Pinpoint the cell where the given text exists, returning its [X, Y] midpoint coordinate. 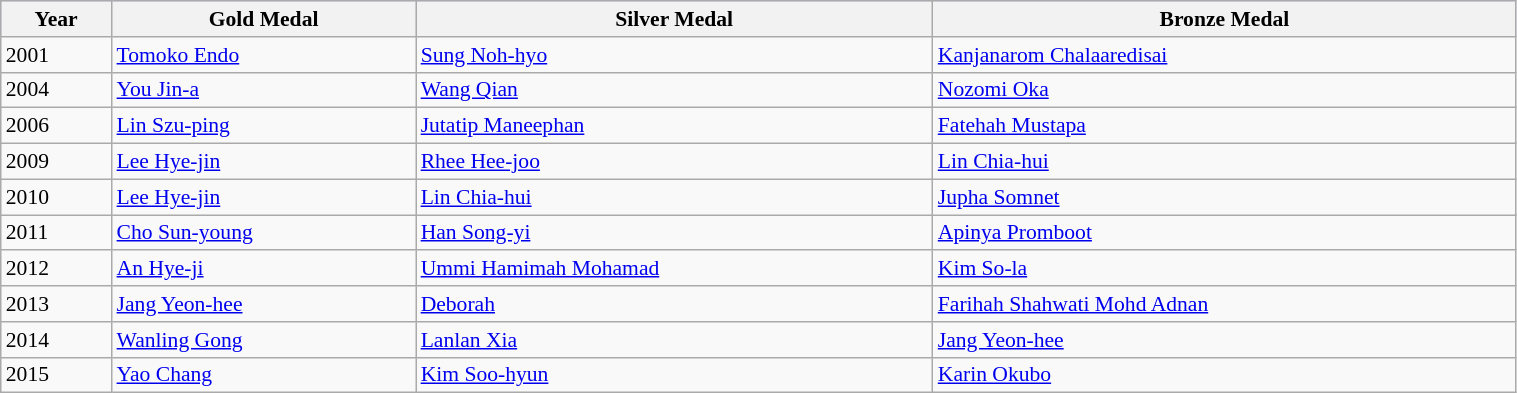
2004 [56, 90]
Jupha Somnet [1224, 197]
Wang Qian [674, 90]
2006 [56, 126]
Jutatip Maneephan [674, 126]
2014 [56, 340]
2011 [56, 233]
Cho Sun-young [264, 233]
Wanling Gong [264, 340]
Year [56, 19]
Lin Szu-ping [264, 126]
Apinya Promboot [1224, 233]
Bronze Medal [1224, 19]
Gold Medal [264, 19]
Silver Medal [674, 19]
Sung Noh-hyo [674, 55]
2009 [56, 162]
2010 [56, 197]
Han Song-yi [674, 233]
Farihah Shahwati Mohd Adnan [1224, 304]
2013 [56, 304]
Deborah [674, 304]
Yao Chang [264, 375]
Lanlan Xia [674, 340]
Karin Okubo [1224, 375]
Fatehah Mustapa [1224, 126]
2015 [56, 375]
An Hye-ji [264, 269]
Kim Soo-hyun [674, 375]
2001 [56, 55]
2012 [56, 269]
Rhee Hee-joo [674, 162]
Ummi Hamimah Mohamad [674, 269]
Kanjanarom Chalaaredisai [1224, 55]
Kim So-la [1224, 269]
You Jin-a [264, 90]
Nozomi Oka [1224, 90]
Tomoko Endo [264, 55]
